Find where the given text appears and provide that cell's center as (x, y) coordinate. 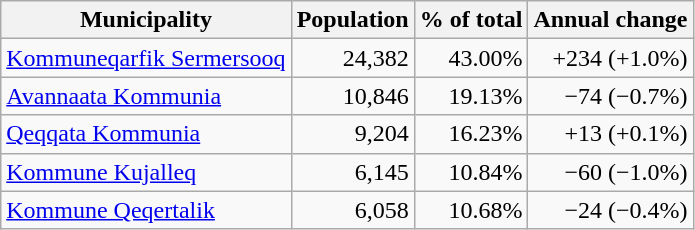
−24 (−0.4%) (610, 210)
Avannaata Kommunia (146, 96)
19.13% (471, 96)
10,846 (352, 96)
Qeqqata Kommunia (146, 134)
Kommuneqarfik Sermersooq (146, 58)
Annual change (610, 20)
Kommune Kujalleq (146, 172)
9,204 (352, 134)
6,058 (352, 210)
Population (352, 20)
43.00% (471, 58)
24,382 (352, 58)
16.23% (471, 134)
10.68% (471, 210)
−60 (−1.0%) (610, 172)
6,145 (352, 172)
+13 (+0.1%) (610, 134)
% of total (471, 20)
Kommune Qeqertalik (146, 210)
+234 (+1.0%) (610, 58)
−74 (−0.7%) (610, 96)
Municipality (146, 20)
10.84% (471, 172)
